Return (X, Y) of the center of cell containing provided text 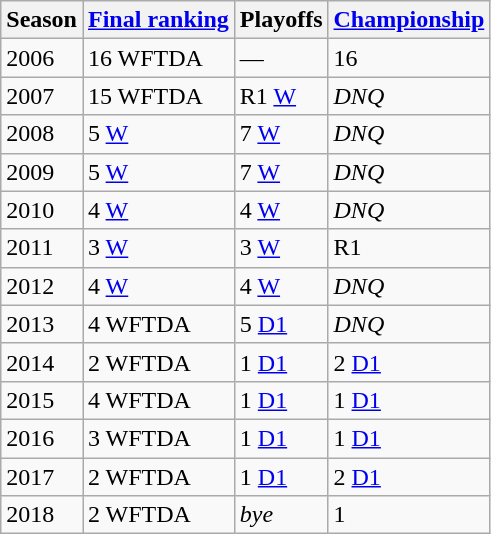
Playoffs (281, 20)
2013 (42, 324)
2008 (42, 134)
16 (409, 58)
15 WFTDA (158, 96)
2009 (42, 172)
1 (409, 515)
R1 (409, 248)
2010 (42, 210)
Season (42, 20)
Final ranking (158, 20)
2012 (42, 286)
5 D1 (281, 324)
2006 (42, 58)
2011 (42, 248)
2018 (42, 515)
— (281, 58)
2016 (42, 438)
2017 (42, 477)
16 WFTDA (158, 58)
Championship (409, 20)
2014 (42, 362)
2007 (42, 96)
R1 W (281, 96)
bye (281, 515)
2015 (42, 400)
3 WFTDA (158, 438)
